Provide the (X, Y) coordinate of the cell's center where the given text is located.  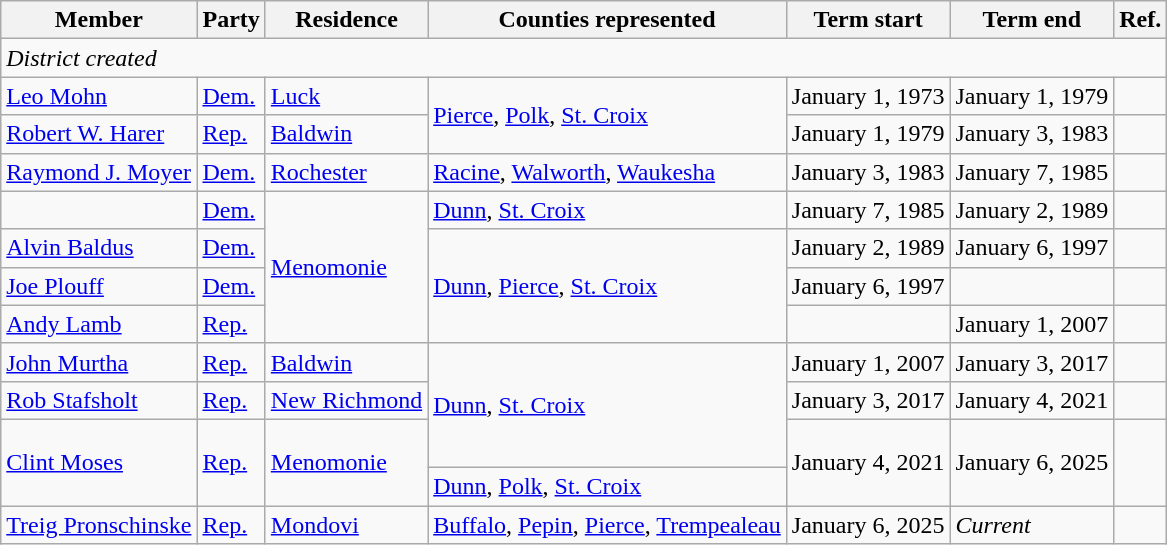
Racine, Walworth, Waukesha (608, 172)
Counties represented (608, 20)
Residence (346, 20)
Dunn, Pierce, St. Croix (608, 286)
Term end (1032, 20)
District created (584, 58)
Clint Moses (99, 462)
Joe Plouff (99, 286)
Current (1032, 525)
Term start (868, 20)
Buffalo, Pepin, Pierce, Trempealeau (608, 525)
Robert W. Harer (99, 134)
New Richmond (346, 400)
Raymond J. Moyer (99, 172)
Pierce, Polk, St. Croix (608, 115)
Alvin Baldus (99, 248)
January 1, 1973 (868, 96)
Party (231, 20)
Andy Lamb (99, 324)
Luck (346, 96)
John Murtha (99, 362)
Dunn, Polk, St. Croix (608, 486)
Rochester (346, 172)
Treig Pronschinske (99, 525)
Mondovi (346, 525)
Leo Mohn (99, 96)
Rob Stafsholt (99, 400)
Ref. (1140, 20)
Member (99, 20)
